Return the [X, Y] coordinate for the center point of the cell that contains the specified text.  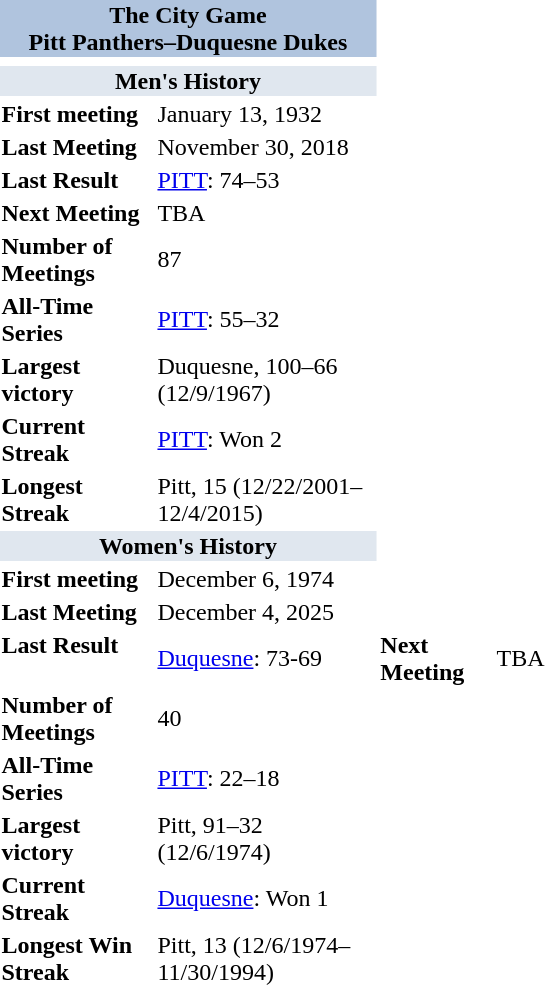
PITT: 22–18 [266, 778]
PITT: 55–32 [266, 320]
January 13, 1932 [266, 114]
Duquesne: 73-69 [266, 658]
Men's History [188, 81]
PITT: Won 2 [266, 440]
87 [266, 260]
December 4, 2025 [266, 612]
PITT: 74–53 [266, 180]
December 6, 1974 [266, 579]
Pitt, 15 (12/22/2001–12/4/2015) [266, 500]
November 30, 2018 [266, 147]
Duquesne: Won 1 [266, 898]
Women's History [188, 546]
The City GamePitt Panthers–Duquesne Dukes [188, 28]
Longest Streak [76, 500]
TBA [266, 213]
Duquesne, 100–66 (12/9/1967) [266, 380]
40 [266, 718]
Pitt, 91–32 (12/6/1974) [266, 838]
